Capture the cell that displays the provided text and extract its (X, Y) central coordinate. 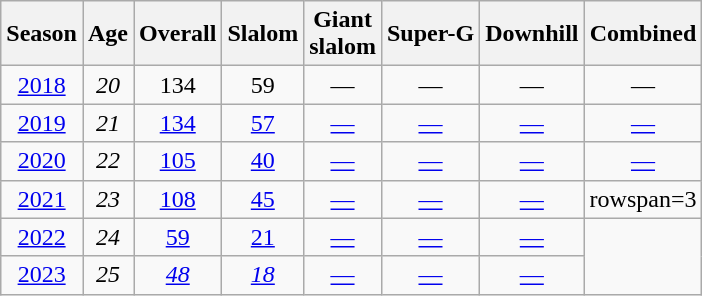
Season (42, 34)
Super-G (430, 34)
24 (108, 237)
Age (108, 34)
22 (108, 161)
Overall (178, 34)
Combined (643, 34)
2022 (42, 237)
2019 (42, 123)
rowspan=3 (643, 199)
48 (178, 275)
57 (263, 123)
18 (263, 275)
2023 (42, 275)
40 (263, 161)
2021 (42, 199)
Slalom (263, 34)
2018 (42, 85)
Downhill (532, 34)
25 (108, 275)
20 (108, 85)
105 (178, 161)
Giantslalom (343, 34)
45 (263, 199)
108 (178, 199)
23 (108, 199)
2020 (42, 161)
